Return [x, y] of the center of cell containing provided text 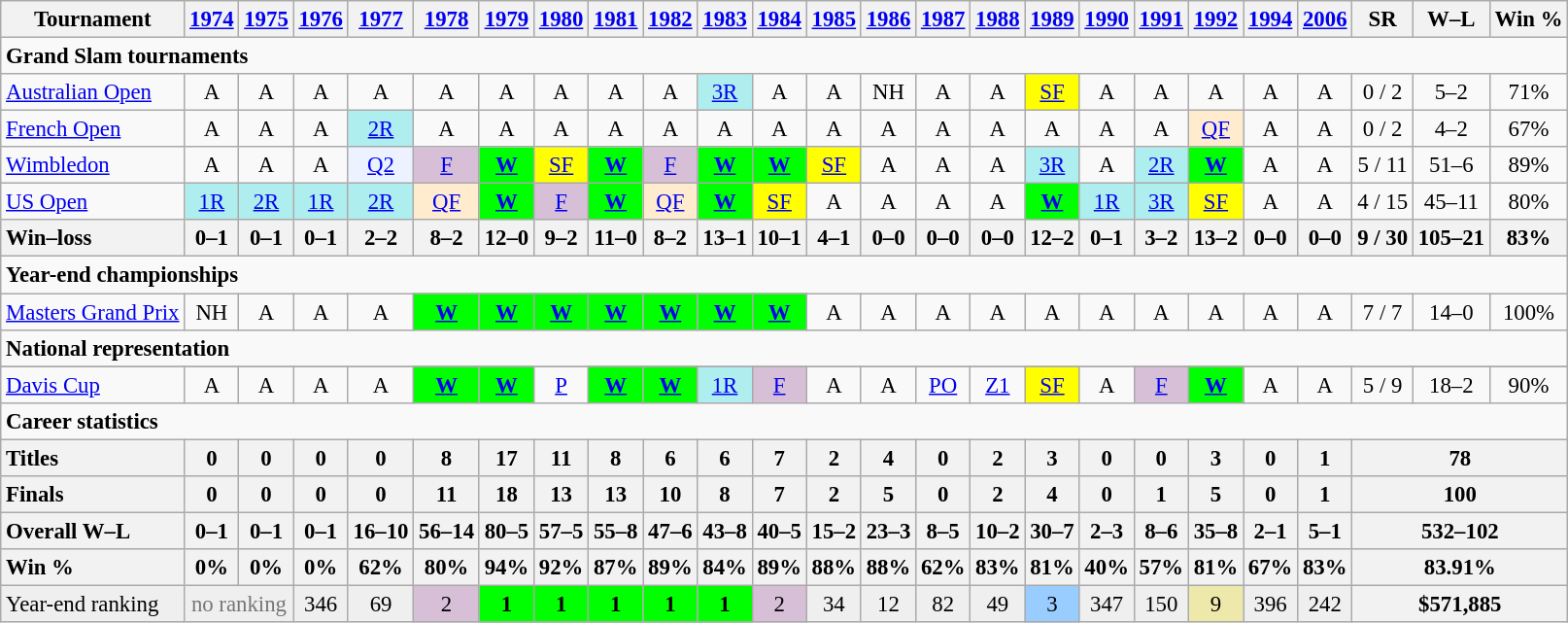
4–2 [1451, 129]
56–14 [447, 531]
1992 [1215, 19]
396 [1271, 604]
1975 [266, 19]
57–5 [561, 531]
12–2 [1052, 238]
150 [1161, 604]
55–8 [616, 531]
23–3 [888, 531]
30–7 [1052, 531]
10 [670, 495]
1991 [1161, 19]
84% [725, 568]
105–21 [1451, 238]
$571,885 [1460, 604]
1974 [212, 19]
1988 [998, 19]
PO [943, 385]
17 [506, 458]
Win–loss [93, 238]
40–5 [779, 531]
5–1 [1325, 531]
90% [1528, 385]
1985 [834, 19]
no ranking [239, 604]
5 / 11 [1383, 165]
11–0 [616, 238]
45–11 [1451, 202]
5–2 [1451, 92]
1982 [670, 19]
82 [943, 604]
8–6 [1161, 531]
1976 [321, 19]
13–2 [1215, 238]
51–6 [1451, 165]
15–2 [834, 531]
346 [321, 604]
71% [1528, 92]
Australian Open [93, 92]
83.91% [1460, 568]
7 / 7 [1383, 312]
3–2 [1161, 238]
1981 [616, 19]
40% [1107, 568]
100% [1528, 312]
69 [381, 604]
34 [834, 604]
2–3 [1107, 531]
242 [1325, 604]
Davis Cup [93, 385]
2–1 [1271, 531]
1986 [888, 19]
57% [1161, 568]
1984 [779, 19]
49 [998, 604]
Titles [93, 458]
2006 [1325, 19]
Overall W–L [93, 531]
1979 [506, 19]
Masters Grand Prix [93, 312]
87% [616, 568]
80–5 [506, 531]
8–5 [943, 531]
5 / 9 [1383, 385]
Finals [93, 495]
Tournament [93, 19]
47–6 [670, 531]
1987 [943, 19]
13–1 [725, 238]
1990 [1107, 19]
2–2 [381, 238]
78 [1460, 458]
1977 [381, 19]
43–8 [725, 531]
W–L [1451, 19]
SR [1383, 19]
35–8 [1215, 531]
9 [1215, 604]
12–0 [506, 238]
12 [888, 604]
18 [506, 495]
Z1 [998, 385]
1983 [725, 19]
94% [506, 568]
French Open [93, 129]
532–102 [1460, 531]
347 [1107, 604]
Career statistics [785, 421]
1978 [447, 19]
1989 [1052, 19]
9–2 [561, 238]
1994 [1271, 19]
4 / 15 [1383, 202]
National representation [785, 348]
100 [1460, 495]
P [561, 385]
18–2 [1451, 385]
US Open [93, 202]
1980 [561, 19]
Wimbledon [93, 165]
9 / 30 [1383, 238]
10–2 [998, 531]
Grand Slam tournaments [785, 56]
Year-end championships [785, 275]
16–10 [381, 531]
92% [561, 568]
4–1 [834, 238]
Q2 [381, 165]
10–1 [779, 238]
Year-end ranking [93, 604]
14–0 [1451, 312]
